Locate the cell with the specified text and output its (X, Y) center coordinate. 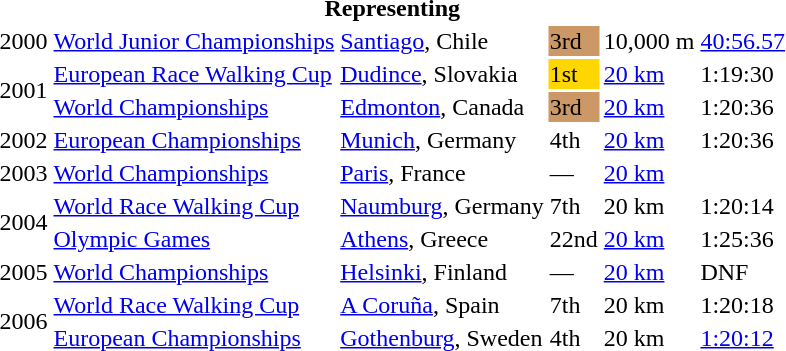
4th (574, 140)
World Junior Championships (194, 41)
22nd (574, 239)
Athens, Greece (442, 239)
Dudince, Slovakia (442, 74)
10,000 m (649, 41)
Paris, France (442, 173)
A Coruña, Spain (442, 305)
Naumburg, Germany (442, 206)
European Championships (194, 140)
Santiago, Chile (442, 41)
Edmonton, Canada (442, 107)
1st (574, 74)
European Race Walking Cup (194, 74)
Munich, Germany (442, 140)
Helsinki, Finland (442, 272)
Olympic Games (194, 239)
